Return the [X, Y] coordinate for the center point of the cell that contains the specified text.  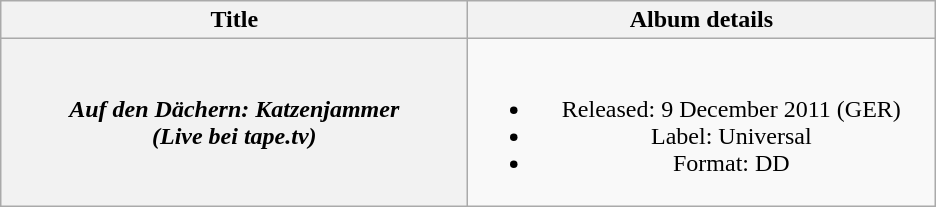
Released: 9 December 2011 (GER)Label: UniversalFormat: DD [702, 122]
Auf den Dächern: Katzenjammer(Live bei tape.tv) [234, 122]
Title [234, 20]
Album details [702, 20]
